Identify which cell holds the provided text, then report its [X, Y] central coordinate. 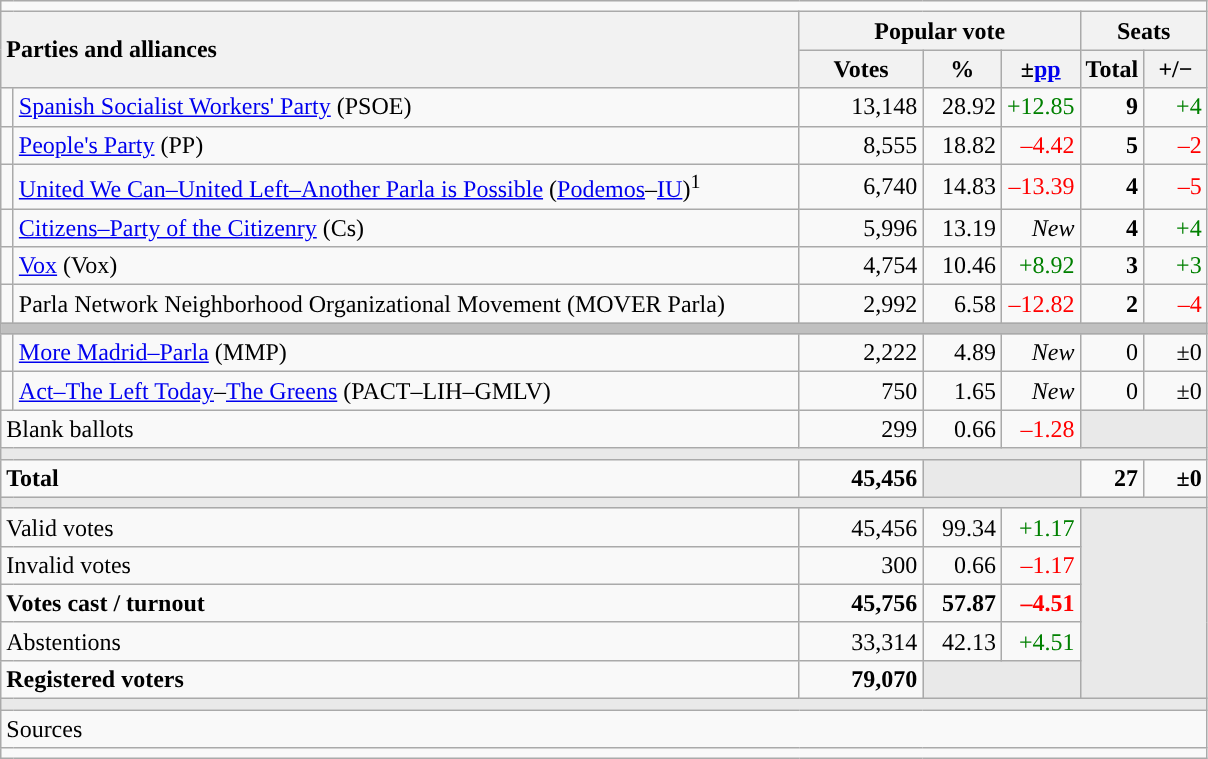
750 [861, 391]
±pp [1040, 69]
Blank ballots [400, 429]
Seats [1144, 31]
–12.82 [1040, 304]
6.58 [962, 304]
–1.17 [1040, 565]
4.89 [962, 353]
Abstentions [400, 641]
+4.51 [1040, 641]
Votes [861, 69]
More Madrid–Parla (MMP) [406, 353]
5 [1112, 145]
–4.51 [1040, 603]
42.13 [962, 641]
Spanish Socialist Workers' Party (PSOE) [406, 107]
% [962, 69]
Votes cast / turnout [400, 603]
–4.42 [1040, 145]
+3 [1176, 266]
People's Party (PP) [406, 145]
6,740 [861, 186]
–2 [1176, 145]
79,070 [861, 679]
Citizens–Party of the Citizenry (Cs) [406, 228]
4,754 [861, 266]
Registered voters [400, 679]
9 [1112, 107]
+8.92 [1040, 266]
–13.39 [1040, 186]
13,148 [861, 107]
Sources [604, 729]
+12.85 [1040, 107]
57.87 [962, 603]
10.46 [962, 266]
8,555 [861, 145]
27 [1112, 478]
United We Can–United Left–Another Parla is Possible (Podemos–IU)1 [406, 186]
18.82 [962, 145]
2,222 [861, 353]
299 [861, 429]
–4 [1176, 304]
+/− [1176, 69]
Vox (Vox) [406, 266]
2 [1112, 304]
Valid votes [400, 527]
Parla Network Neighborhood Organizational Movement (MOVER Parla) [406, 304]
300 [861, 565]
Parties and alliances [400, 50]
3 [1112, 266]
Popular vote [940, 31]
1.65 [962, 391]
99.34 [962, 527]
5,996 [861, 228]
45,756 [861, 603]
–5 [1176, 186]
–1.28 [1040, 429]
Invalid votes [400, 565]
+1.17 [1040, 527]
33,314 [861, 641]
13.19 [962, 228]
2,992 [861, 304]
Act–The Left Today–The Greens (PACT–LIH–GMLV) [406, 391]
14.83 [962, 186]
28.92 [962, 107]
